Capture the cell that displays the provided text and extract its (X, Y) central coordinate. 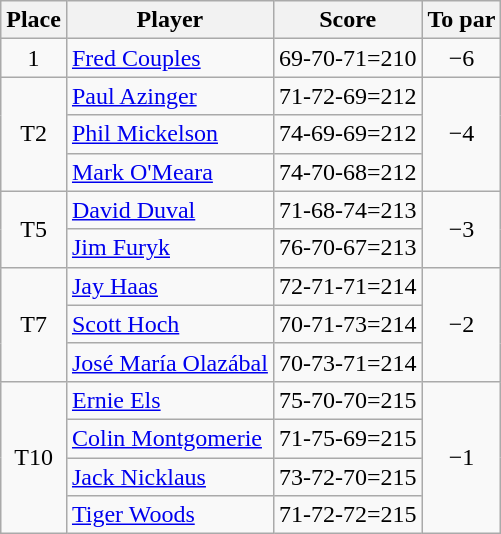
75-70-70=215 (348, 400)
71-72-69=212 (348, 96)
Mark O'Meara (170, 172)
Place (34, 20)
76-70-67=213 (348, 248)
Paul Azinger (170, 96)
1 (34, 58)
Jay Haas (170, 286)
−3 (462, 229)
70-73-71=214 (348, 362)
To par (462, 20)
T7 (34, 324)
José María Olazábal (170, 362)
T10 (34, 457)
−6 (462, 58)
74-69-69=212 (348, 134)
Jack Nicklaus (170, 477)
71-72-72=215 (348, 515)
−2 (462, 324)
Ernie Els (170, 400)
Fred Couples (170, 58)
−4 (462, 134)
Tiger Woods (170, 515)
72-71-71=214 (348, 286)
74-70-68=212 (348, 172)
T2 (34, 134)
T5 (34, 229)
71-68-74=213 (348, 210)
71-75-69=215 (348, 438)
Jim Furyk (170, 248)
70-71-73=214 (348, 324)
−1 (462, 457)
73-72-70=215 (348, 477)
Scott Hoch (170, 324)
David Duval (170, 210)
Phil Mickelson (170, 134)
69-70-71=210 (348, 58)
Score (348, 20)
Colin Montgomerie (170, 438)
Player (170, 20)
